For the text-containing cell, return its midpoint in (x, y) coordinate format. 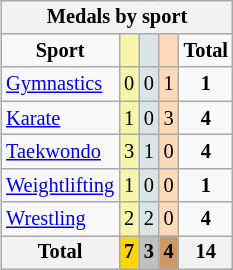
7 (129, 253)
Medals by sport (117, 17)
Sport (60, 51)
Weightlifting (60, 185)
14 (206, 253)
Taekwondo (60, 152)
Karate (60, 118)
Gymnastics (60, 84)
Wrestling (60, 219)
